Determine the [X, Y] coordinate at the center of the cell enclosing the given text.  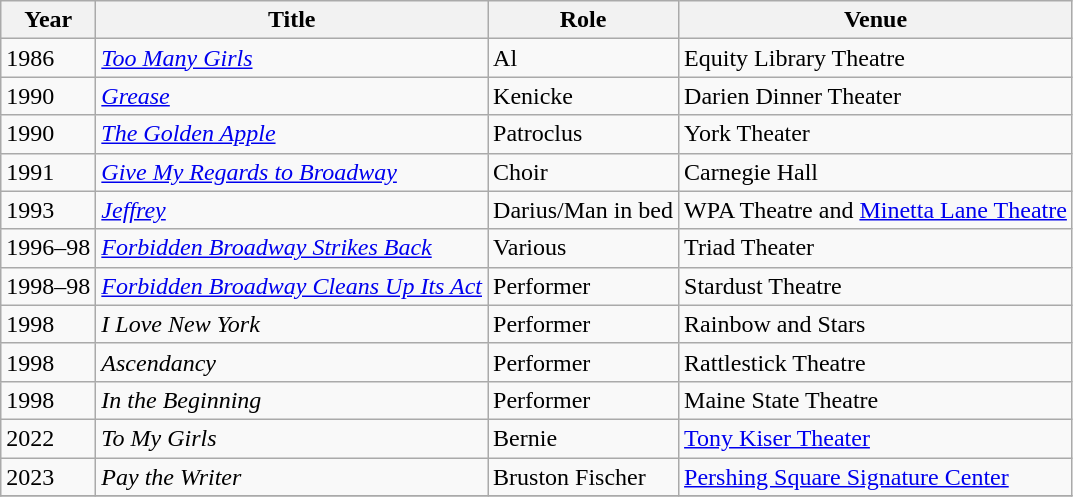
2022 [48, 438]
Venue [876, 20]
Grease [292, 96]
In the Beginning [292, 400]
Darius/Man in bed [584, 210]
1993 [48, 210]
1991 [48, 172]
Rainbow and Stars [876, 324]
Forbidden Broadway Cleans Up Its Act [292, 286]
1996–98 [48, 248]
Rattlestick Theatre [876, 362]
WPA Theatre and Minetta Lane Theatre [876, 210]
Darien Dinner Theater [876, 96]
2023 [48, 477]
Pershing Square Signature Center [876, 477]
Equity Library Theatre [876, 58]
Bernie [584, 438]
Role [584, 20]
Forbidden Broadway Strikes Back [292, 248]
I Love New York [292, 324]
The Golden Apple [292, 134]
Carnegie Hall [876, 172]
York Theater [876, 134]
Year [48, 20]
Choir [584, 172]
1986 [48, 58]
Stardust Theatre [876, 286]
Kenicke [584, 96]
Al [584, 58]
Patroclus [584, 134]
Various [584, 248]
Ascendancy [292, 362]
Maine State Theatre [876, 400]
Bruston Fischer [584, 477]
Too Many Girls [292, 58]
Triad Theater [876, 248]
Give My Regards to Broadway [292, 172]
To My Girls [292, 438]
1998–98 [48, 286]
Jeffrey [292, 210]
Title [292, 20]
Pay the Writer [292, 477]
Tony Kiser Theater [876, 438]
